Find where the given text appears and provide that cell's center as (X, Y) coordinate. 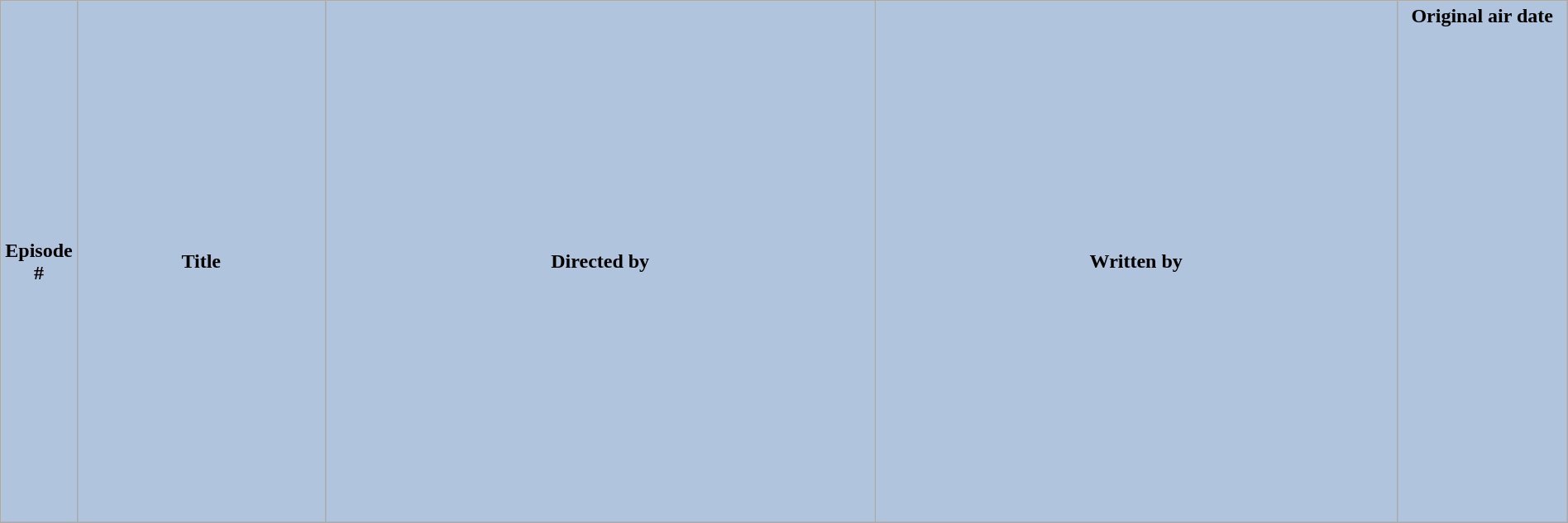
Episode # (39, 262)
Directed by (600, 262)
Written by (1136, 262)
Original air date (1482, 262)
Title (201, 262)
